Locate the cell with the specified text and output its [x, y] center coordinate. 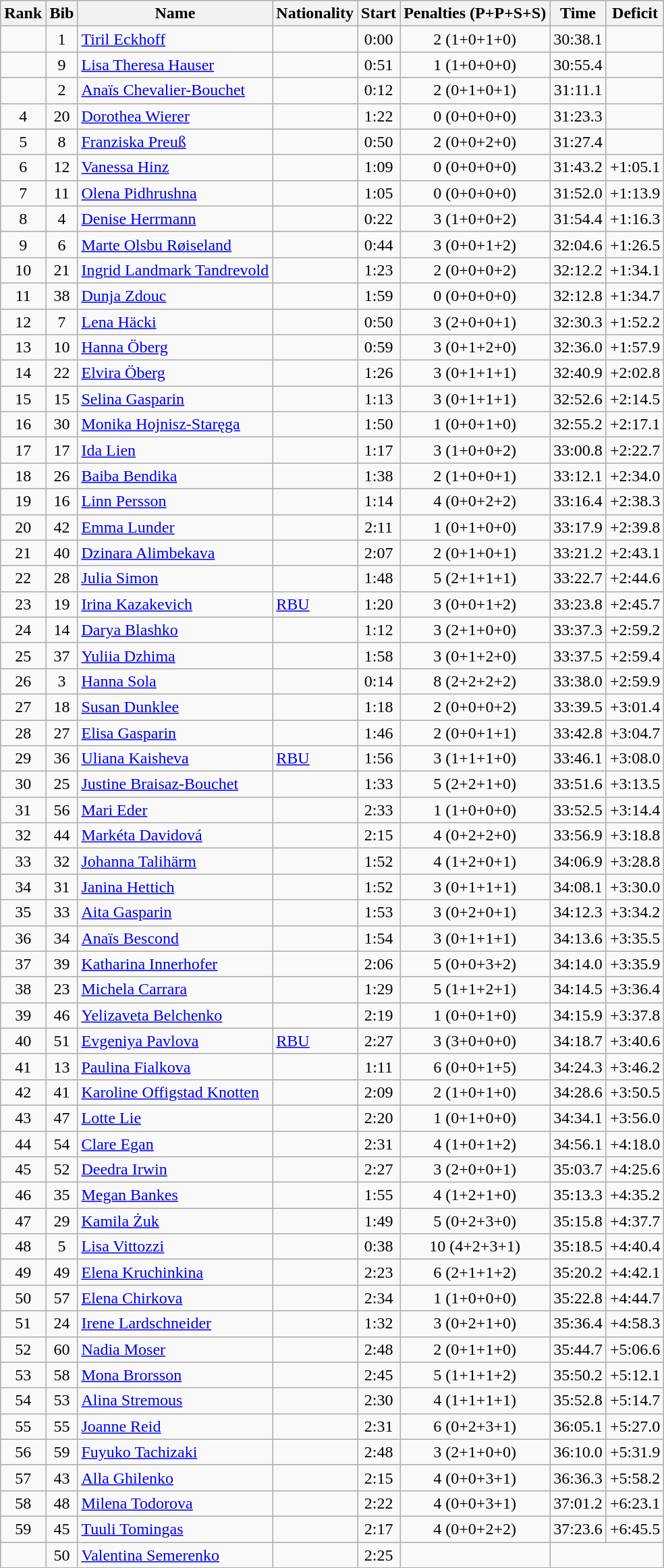
1:29 [379, 990]
Lena Häcki [175, 322]
34:13.6 [578, 938]
32:12.8 [578, 296]
+3:01.4 [634, 707]
1:50 [379, 425]
3 [62, 681]
Julia Simon [175, 578]
+3:35.9 [634, 964]
33:17.9 [578, 527]
+5:12.1 [634, 1375]
35:18.5 [578, 1247]
2:30 [379, 1401]
0:14 [379, 681]
+1:05.1 [634, 167]
3 (0+2+1+0) [475, 1324]
+3:04.7 [634, 732]
34:24.3 [578, 1066]
32:12.2 [578, 270]
34:14.5 [578, 990]
+3:28.8 [634, 861]
4 (1+2+0+1) [475, 861]
Lisa Theresa Hauser [175, 65]
Name [175, 13]
2:45 [379, 1375]
Elena Kruchinkina [175, 1272]
6 (0+0+1+5) [475, 1066]
+2:34.0 [634, 476]
1:54 [379, 938]
Evgeniya Pavlova [175, 1041]
35:03.7 [578, 1170]
33:23.8 [578, 604]
35:52.8 [578, 1401]
Nadia Moser [175, 1349]
Linn Persson [175, 502]
33:51.6 [578, 784]
2 [62, 90]
+3:14.4 [634, 810]
Markéta Davidová [175, 836]
+2:44.6 [634, 578]
Irene Lardschneider [175, 1324]
Clare Egan [175, 1144]
34:06.9 [578, 861]
36:36.3 [578, 1478]
+4:37.7 [634, 1221]
33:21.2 [578, 553]
2:09 [379, 1092]
+3:46.2 [634, 1066]
0:12 [379, 90]
0:51 [379, 65]
31:43.2 [578, 167]
33:22.7 [578, 578]
+2:38.3 [634, 502]
37:23.6 [578, 1529]
Vanessa Hinz [175, 167]
1:23 [379, 270]
1:22 [379, 116]
34:08.1 [578, 887]
Katharina Innerhofer [175, 964]
32:36.0 [578, 348]
+1:57.9 [634, 348]
32:40.9 [578, 373]
1:12 [379, 630]
34:15.9 [578, 1015]
33:39.5 [578, 707]
+3:35.5 [634, 938]
2:06 [379, 964]
Marte Olsbu Røiseland [175, 244]
Aita Gasparin [175, 913]
34:12.3 [578, 913]
1:33 [379, 784]
+4:25.6 [634, 1170]
1:09 [379, 167]
1:56 [379, 759]
1:13 [379, 399]
37:01.2 [578, 1503]
2:11 [379, 527]
+1:13.9 [634, 193]
+2:59.4 [634, 655]
+5:27.0 [634, 1426]
Darya Blashko [175, 630]
35:13.3 [578, 1195]
Ingrid Landmark Tandrevold [175, 270]
+4:42.1 [634, 1272]
6 (2+1+1+2) [475, 1272]
2:34 [379, 1298]
Emma Lunder [175, 527]
1 [62, 39]
2:19 [379, 1015]
Dorothea Wierer [175, 116]
Yelizaveta Belchenko [175, 1015]
+3:13.5 [634, 784]
Elisa Gasparin [175, 732]
30:38.1 [578, 39]
Michela Carrara [175, 990]
Lisa Vittozzi [175, 1247]
+5:31.9 [634, 1452]
31:27.4 [578, 142]
2 (1+0+0+1) [475, 476]
1:05 [379, 193]
+1:16.3 [634, 219]
2 (0+0+1+1) [475, 732]
+6:23.1 [634, 1503]
Ida Lien [175, 450]
Selina Gasparin [175, 399]
Alla Ghilenko [175, 1478]
+1:34.7 [634, 296]
Anaïs Chevalier-Bouchet [175, 90]
1:11 [379, 1066]
5 (2+1+1+1) [475, 578]
35:15.8 [578, 1221]
Johanna Talihärm [175, 861]
Tuuli Tomingas [175, 1529]
2:20 [379, 1118]
Yuliia Dzhima [175, 655]
1:55 [379, 1195]
1:14 [379, 502]
Joanne Reid [175, 1426]
33:37.5 [578, 655]
31:11.1 [578, 90]
Nationality [315, 13]
+5:06.6 [634, 1349]
5 (1+1+2+1) [475, 990]
Megan Bankes [175, 1195]
Deedra Irwin [175, 1170]
1:20 [379, 604]
1:49 [379, 1221]
+5:58.2 [634, 1478]
+3:34.2 [634, 913]
34:34.1 [578, 1118]
+1:52.2 [634, 322]
Anaïs Bescond [175, 938]
+3:40.6 [634, 1041]
34:18.7 [578, 1041]
Olena Pidhrushna [175, 193]
Elvira Öberg [175, 373]
+3:56.0 [634, 1118]
Dunja Zdouc [175, 296]
1:59 [379, 296]
Irina Kazakevich [175, 604]
+2:59.2 [634, 630]
Baiba Bendika [175, 476]
Tiril Eckhoff [175, 39]
0:00 [379, 39]
2 (0+0+2+0) [475, 142]
5 (2+2+1+0) [475, 784]
Monika Hojnisz-Staręga [175, 425]
Alina Stremous [175, 1401]
2:07 [379, 553]
Fuyuko Tachizaki [175, 1452]
33:16.4 [578, 502]
Valentina Semerenko [175, 1555]
Rank [23, 13]
Paulina Fialkova [175, 1066]
Janina Hettich [175, 887]
0:22 [379, 219]
32:30.3 [578, 322]
Start [379, 13]
+2:17.1 [634, 425]
31:23.3 [578, 116]
+2:02.8 [634, 373]
33:00.8 [578, 450]
0:38 [379, 1247]
35:50.2 [578, 1375]
Franziska Preuß [175, 142]
Time [578, 13]
Justine Braisaz-Bouchet [175, 784]
4 (1+2+1+0) [475, 1195]
4 (1+0+1+2) [475, 1144]
1:48 [379, 578]
3 (1+1+1+0) [475, 759]
36:05.1 [578, 1426]
+4:44.7 [634, 1298]
33:38.0 [578, 681]
31:52.0 [578, 193]
Kamila Żuk [175, 1221]
1:18 [379, 707]
0:44 [379, 244]
Mari Eder [175, 810]
36:10.0 [578, 1452]
1:17 [379, 450]
+4:58.3 [634, 1324]
0:59 [379, 348]
3 (3+0+0+0) [475, 1041]
33:42.8 [578, 732]
+4:40.4 [634, 1247]
+2:22.7 [634, 450]
Bib [62, 13]
35:22.8 [578, 1298]
32:04.6 [578, 244]
35:20.2 [578, 1272]
33:52.5 [578, 810]
3 (0+2+0+1) [475, 913]
+4:35.2 [634, 1195]
Deficit [634, 13]
34:14.0 [578, 964]
31:54.4 [578, 219]
Uliana Kaisheva [175, 759]
2 (0+1+1+0) [475, 1349]
8 (2+2+2+2) [475, 681]
33:37.3 [578, 630]
1:38 [379, 476]
+1:34.1 [634, 270]
5 (1+1+1+2) [475, 1375]
+6:45.5 [634, 1529]
Susan Dunklee [175, 707]
+2:43.1 [634, 553]
Elena Chirkova [175, 1298]
32:52.6 [578, 399]
Penalties (P+P+S+S) [475, 13]
35:44.7 [578, 1349]
Hanna Sola [175, 681]
6 (0+2+3+1) [475, 1426]
+3:08.0 [634, 759]
+4:18.0 [634, 1144]
33:46.1 [578, 759]
+2:45.7 [634, 604]
Milena Todorova [175, 1503]
Hanna Öberg [175, 348]
Dzinara Alimbekava [175, 553]
34:28.6 [578, 1092]
Karoline Offigstad Knotten [175, 1092]
2:22 [379, 1503]
+2:39.8 [634, 527]
34:56.1 [578, 1144]
35:36.4 [578, 1324]
60 [62, 1349]
+3:50.5 [634, 1092]
32:55.2 [578, 425]
10 (4+2+3+1) [475, 1247]
+3:30.0 [634, 887]
1:46 [379, 732]
2:17 [379, 1529]
Mona Brorsson [175, 1375]
+3:37.8 [634, 1015]
4 (0+2+2+0) [475, 836]
4 (1+1+1+1) [475, 1401]
+3:36.4 [634, 990]
2:25 [379, 1555]
1:32 [379, 1324]
5 (0+2+3+0) [475, 1221]
33:12.1 [578, 476]
Lotte Lie [175, 1118]
5 (0+0+3+2) [475, 964]
+5:14.7 [634, 1401]
Denise Herrmann [175, 219]
+3:18.8 [634, 836]
1:26 [379, 373]
+2:59.9 [634, 681]
30:55.4 [578, 65]
33:56.9 [578, 836]
+1:26.5 [634, 244]
1:58 [379, 655]
2:33 [379, 810]
+2:14.5 [634, 399]
1:53 [379, 913]
2:23 [379, 1272]
